Output the (x, y) coordinate of the center of the cell containing the given text.  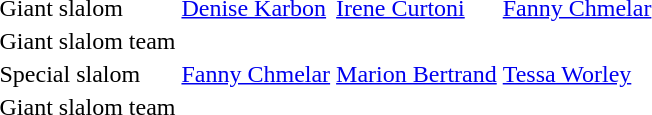
Fanny Chmelar (256, 74)
Marion Bertrand (417, 74)
